Scan for the cell matching the given text and deliver its [x, y] coordinate at center. 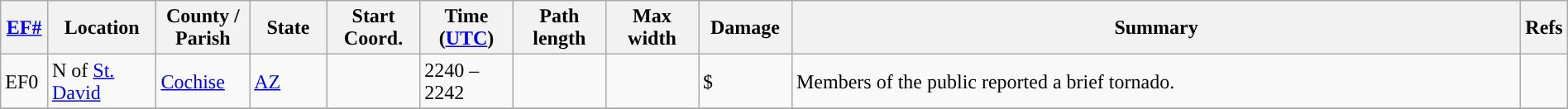
Start Coord. [374, 28]
County / Parish [203, 28]
Members of the public reported a brief tornado. [1156, 81]
EF0 [25, 81]
Cochise [203, 81]
Summary [1156, 28]
Damage [744, 28]
Refs [1545, 28]
N of St. David [102, 81]
Location [102, 28]
AZ [289, 81]
2240 – 2242 [466, 81]
$ [744, 81]
EF# [25, 28]
State [289, 28]
Time (UTC) [466, 28]
Path length [559, 28]
Max width [652, 28]
